Scan for the cell matching the given text and deliver its (X, Y) coordinate at center. 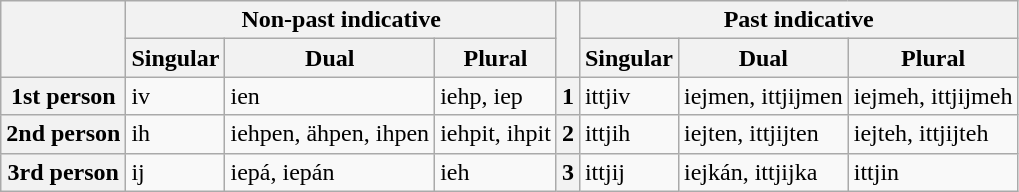
3 (568, 172)
ih (176, 134)
iejkán, ittjijka (764, 172)
ieh (496, 172)
iehp, iep (496, 96)
ittjin (933, 172)
iepá, iepán (330, 172)
1 (568, 96)
1st person (64, 96)
2nd person (64, 134)
ij (176, 172)
Non-past indicative (341, 20)
iejteh, ittjijteh (933, 134)
iv (176, 96)
2 (568, 134)
iehpen, ähpen, ihpen (330, 134)
Past indicative (798, 20)
iehpit, ihpit (496, 134)
ittjij (628, 172)
iejmen, ittjijmen (764, 96)
3rd person (64, 172)
ittjiv (628, 96)
ien (330, 96)
ittjih (628, 134)
iejmeh, ittjijmeh (933, 96)
iejten, ittjijten (764, 134)
